Capture the cell that displays the provided text and extract its [X, Y] central coordinate. 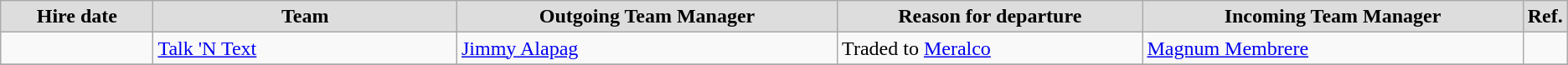
Hire date [77, 17]
Traded to Meralco [990, 48]
Incoming Team Manager [1333, 17]
Jimmy Alapag [647, 48]
Talk 'N Text [305, 48]
Outgoing Team Manager [647, 17]
Ref. [1545, 17]
Magnum Membrere [1333, 48]
Team [305, 17]
Reason for departure [990, 17]
